From the cell containing the given text, extract its center point as [X, Y] coordinate. 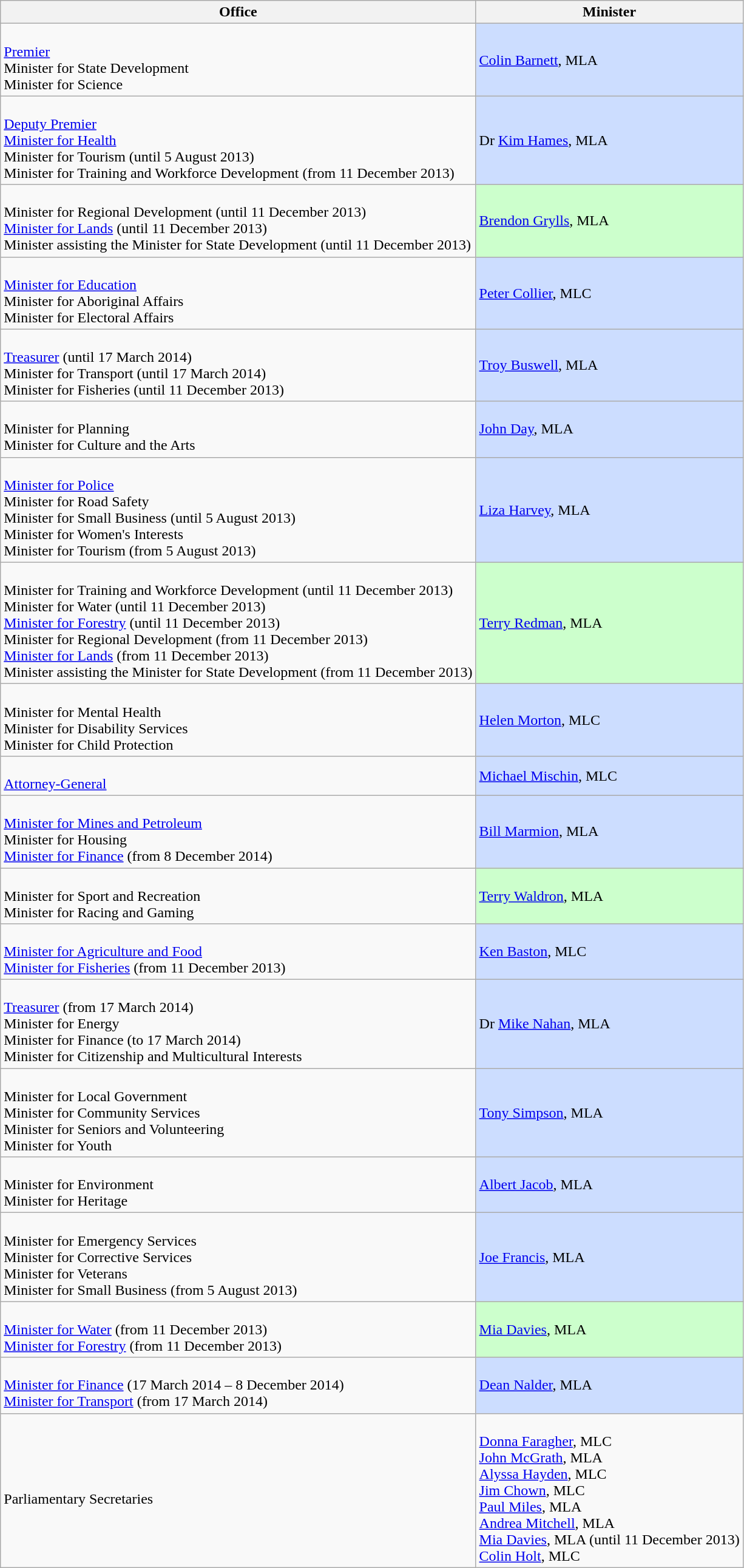
Minister for Mental Health Minister for Disability Services Minister for Child Protection [238, 720]
Michael Mischin, MLC [609, 776]
Treasurer (from 17 March 2014) Minister for Energy Minister for Finance (to 17 March 2014) Minister for Citizenship and Multicultural Interests [238, 1024]
Minister for Finance (17 March 2014 – 8 December 2014) Minister for Transport (from 17 March 2014) [238, 1385]
Minister for Environment Minister for Heritage [238, 1185]
Troy Buswell, MLA [609, 365]
Terry Waldron, MLA [609, 896]
Tony Simpson, MLA [609, 1113]
Parliamentary Secretaries [238, 1490]
Minister [609, 12]
Terry Redman, MLA [609, 623]
Albert Jacob, MLA [609, 1185]
Minister for Education Minister for Aboriginal Affairs Minister for Electoral Affairs [238, 293]
Brendon Grylls, MLA [609, 221]
Minister for Agriculture and Food Minister for Fisheries (from 11 December 2013) [238, 952]
Dr Mike Nahan, MLA [609, 1024]
Deputy Premier Minister for Health Minister for Tourism (until 5 August 2013) Minister for Training and Workforce Development (from 11 December 2013) [238, 140]
Minister for Sport and Recreation Minister for Racing and Gaming [238, 896]
Premier Minister for State Development Minister for Science [238, 59]
Mia Davies, MLA [609, 1329]
Colin Barnett, MLA [609, 59]
Bill Marmion, MLA [609, 832]
Helen Morton, MLC [609, 720]
Liza Harvey, MLA [609, 510]
Office [238, 12]
John Day, MLA [609, 429]
Dean Nalder, MLA [609, 1385]
Ken Baston, MLC [609, 952]
Attorney-General [238, 776]
Minister for Emergency Services Minister for Corrective Services Minister for Veterans Minister for Small Business (from 5 August 2013) [238, 1257]
Minister for Local Government Minister for Community Services Minister for Seniors and Volunteering Minister for Youth [238, 1113]
Joe Francis, MLA [609, 1257]
Treasurer (until 17 March 2014) Minister for Transport (until 17 March 2014) Minister for Fisheries (until 11 December 2013) [238, 365]
Minister for Water (from 11 December 2013) Minister for Forestry (from 11 December 2013) [238, 1329]
Peter Collier, MLC [609, 293]
Dr Kim Hames, MLA [609, 140]
Minister for Planning Minister for Culture and the Arts [238, 429]
Minister for Mines and Petroleum Minister for Housing Minister for Finance (from 8 December 2014) [238, 832]
